For the text-containing cell, return its midpoint in (x, y) coordinate format. 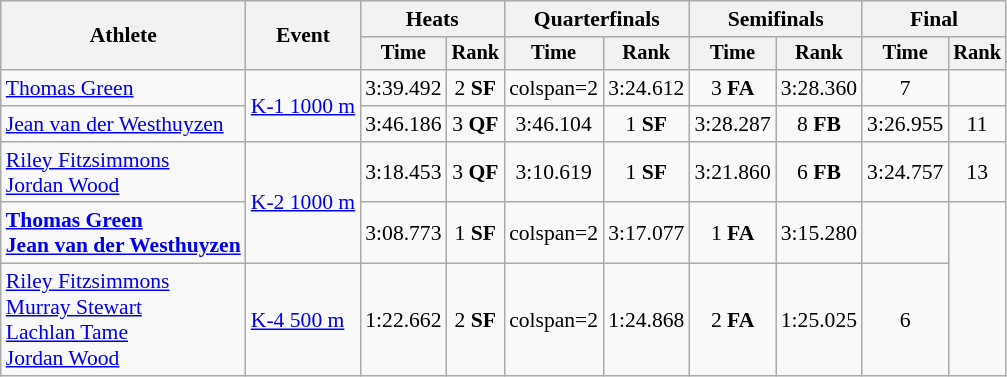
3:21.860 (732, 172)
Heats (432, 19)
8 FB (819, 124)
Riley FitzsimmonsMurray StewartLachlan TameJordan Wood (124, 320)
7 (905, 88)
3:24.612 (646, 88)
3:39.492 (403, 88)
6 FB (819, 172)
3:15.280 (819, 234)
Quarterfinals (596, 19)
3:18.453 (403, 172)
6 (905, 320)
3:28.287 (732, 124)
3:17.077 (646, 234)
3:26.955 (905, 124)
Semifinals (776, 19)
3:10.619 (554, 172)
1 FA (732, 234)
K-4 500 m (303, 320)
3:46.186 (403, 124)
3:08.773 (403, 234)
3:46.104 (554, 124)
3 FA (732, 88)
Riley FitzsimmonsJordan Wood (124, 172)
Thomas GreenJean van der Westhuyzen (124, 234)
13 (977, 172)
2 FA (732, 320)
Final (934, 19)
11 (977, 124)
1:22.662 (403, 320)
3:24.757 (905, 172)
1:25.025 (819, 320)
Jean van der Westhuyzen (124, 124)
3:28.360 (819, 88)
1:24.868 (646, 320)
Thomas Green (124, 88)
K-2 1000 m (303, 203)
K-1 1000 m (303, 106)
Event (303, 36)
Athlete (124, 36)
